Detect which cell encompasses the target text, then output its (x, y) center coordinate. 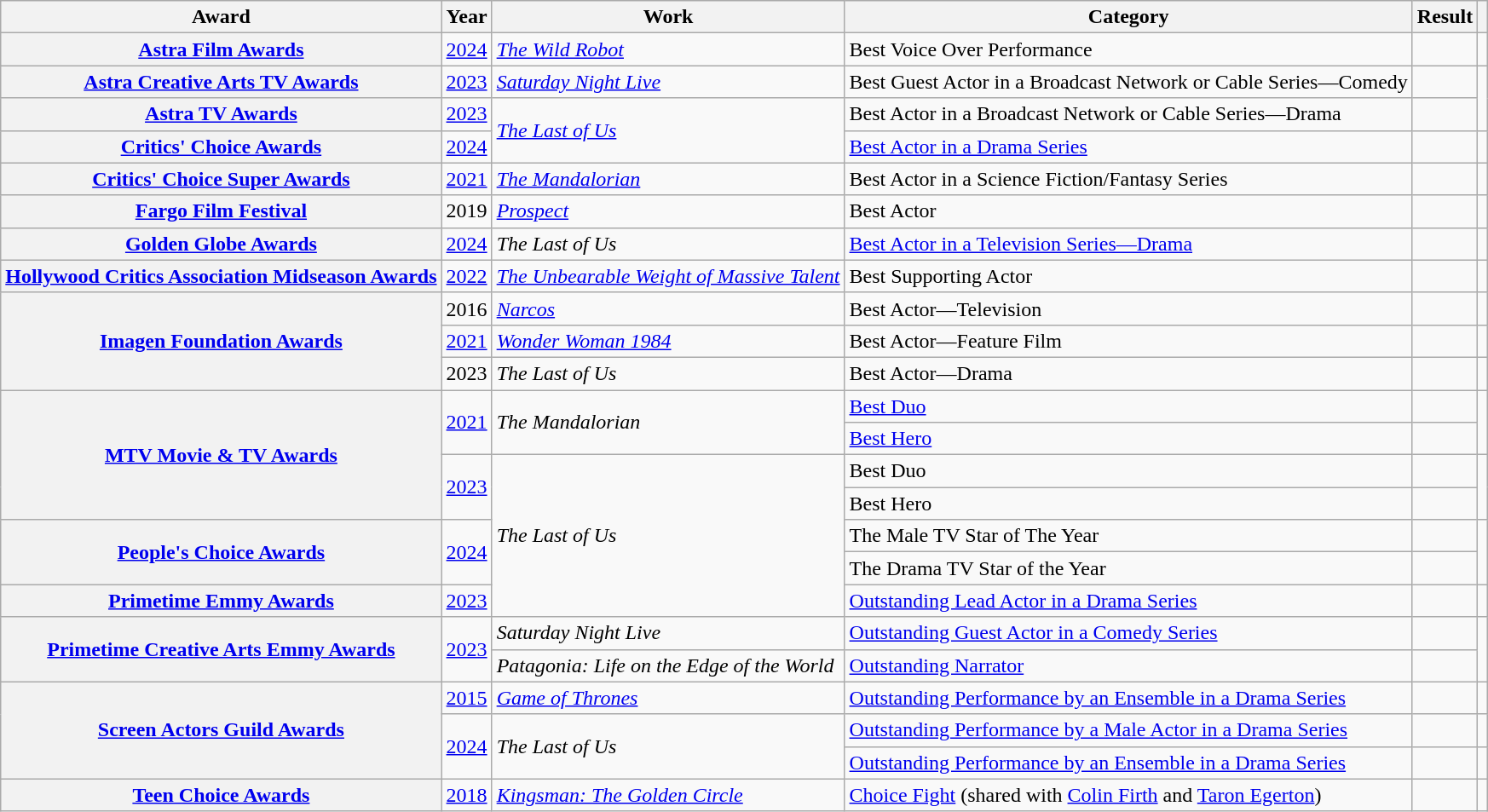
Fargo Film Festival (222, 211)
Astra Creative Arts TV Awards (222, 82)
2019 (467, 211)
Teen Choice Awards (222, 795)
Narcos (668, 308)
Imagen Foundation Awards (222, 341)
Result (1445, 17)
Year (467, 17)
Patagonia: Life on the Edge of the World (668, 665)
Prospect (668, 211)
Hollywood Critics Association Midseason Awards (222, 276)
Outstanding Narrator (1128, 665)
Best Voice Over Performance (1128, 49)
Outstanding Guest Actor in a Comedy Series (1128, 633)
Best Actor in a Science Fiction/Fantasy Series (1128, 179)
The Drama TV Star of the Year (1128, 568)
Choice Fight (shared with Colin Firth and Taron Egerton) (1128, 795)
People's Choice Awards (222, 552)
Best Supporting Actor (1128, 276)
2015 (467, 698)
Best Actor—Feature Film (1128, 341)
Outstanding Lead Actor in a Drama Series (1128, 601)
Critics' Choice Awards (222, 147)
Best Actor in a Drama Series (1128, 147)
Critics' Choice Super Awards (222, 179)
Best Actor (1128, 211)
Primetime Creative Arts Emmy Awards (222, 649)
Outstanding Performance by a Male Actor in a Drama Series (1128, 730)
Best Guest Actor in a Broadcast Network or Cable Series—Comedy (1128, 82)
The Male TV Star of The Year (1128, 536)
Best Actor in a Television Series—Drama (1128, 244)
The Wild Robot (668, 49)
The Unbearable Weight of Massive Talent (668, 276)
Kingsman: The Golden Circle (668, 795)
2016 (467, 308)
Primetime Emmy Awards (222, 601)
Category (1128, 17)
Award (222, 17)
Best Actor—Television (1128, 308)
Wonder Woman 1984 (668, 341)
2022 (467, 276)
Work (668, 17)
Astra TV Awards (222, 114)
Astra Film Awards (222, 49)
Screen Actors Guild Awards (222, 730)
Golden Globe Awards (222, 244)
Game of Thrones (668, 698)
MTV Movie & TV Awards (222, 455)
Best Actor—Drama (1128, 373)
Best Actor in a Broadcast Network or Cable Series—Drama (1128, 114)
2018 (467, 795)
